Search for the cell housing the specified text and yield its (X, Y) center coordinate. 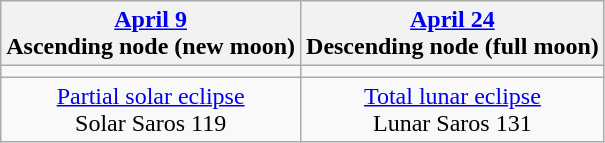
April 24Descending node (full moon) (453, 34)
Total lunar eclipseLunar Saros 131 (453, 110)
April 9Ascending node (new moon) (151, 34)
Partial solar eclipseSolar Saros 119 (151, 110)
